Provide the (x, y) coordinate of the cell's center where the given text is located.  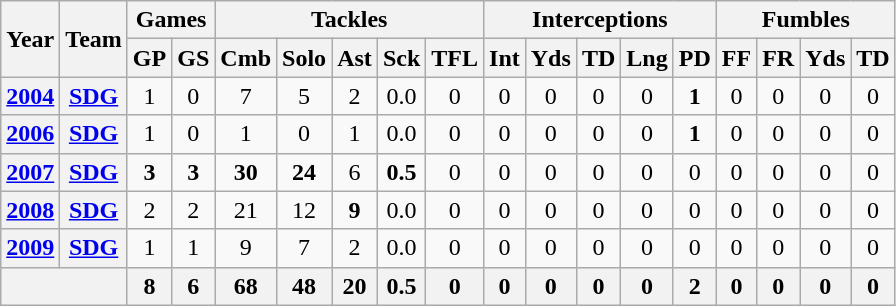
GP (149, 58)
Sck (401, 58)
Ast (355, 58)
GS (194, 58)
Int (505, 58)
20 (355, 286)
12 (304, 210)
2006 (30, 134)
FR (778, 58)
Games (170, 20)
8 (149, 286)
Team (94, 39)
48 (304, 286)
2009 (30, 248)
2008 (30, 210)
68 (246, 286)
Interceptions (600, 20)
2004 (30, 96)
21 (246, 210)
Cmb (246, 58)
Solo (304, 58)
30 (246, 172)
24 (304, 172)
2007 (30, 172)
PD (694, 58)
Fumbles (806, 20)
Lng (647, 58)
FF (736, 58)
5 (304, 96)
Tackles (350, 20)
TFL (455, 58)
Year (30, 39)
